For the text-containing cell, return its midpoint in (X, Y) coordinate format. 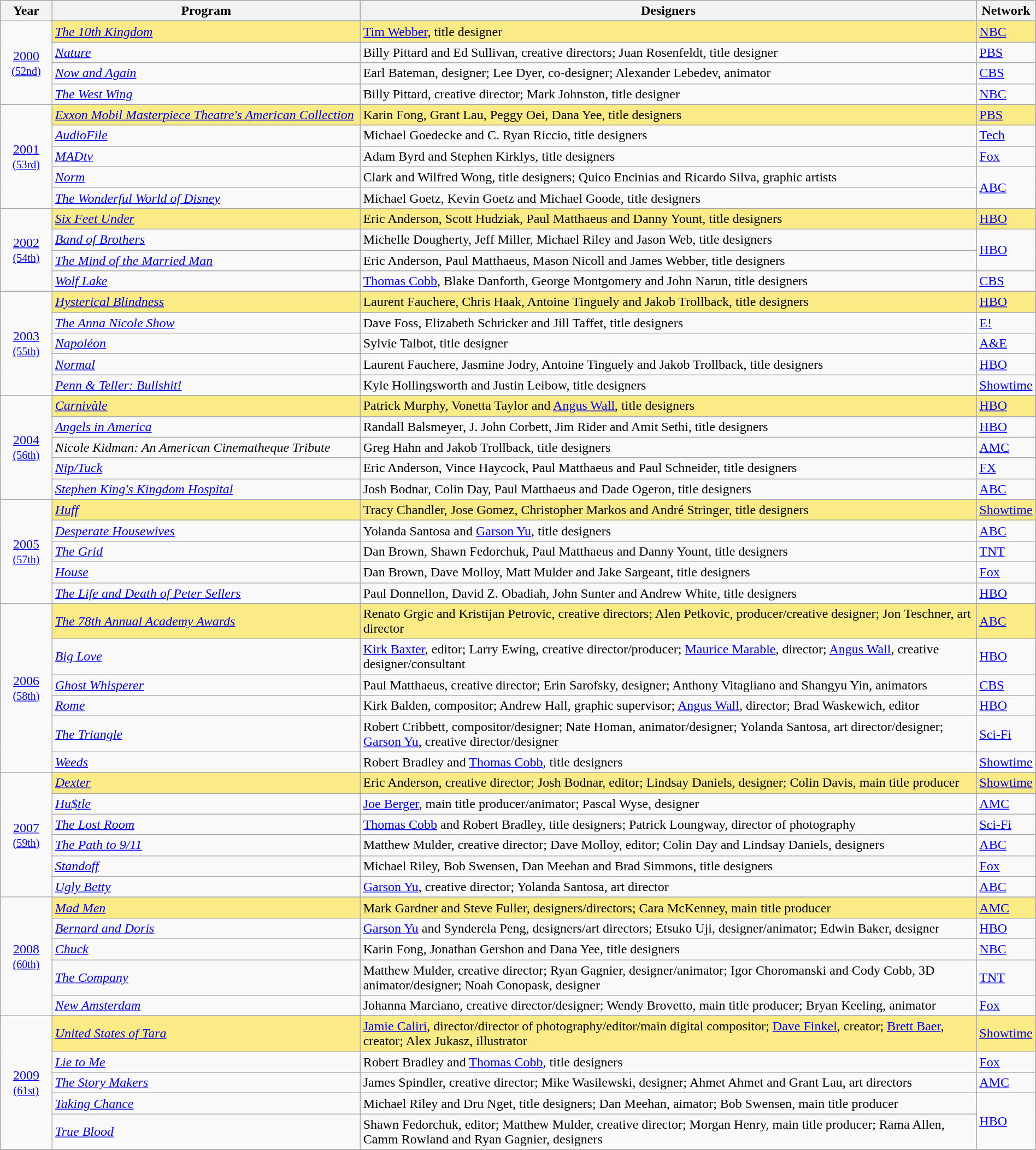
Laurent Fauchere, Jasmine Jodry, Antoine Tinguely and Jakob Trollback, title designers (668, 364)
Taking Chance (206, 1104)
Laurent Fauchere, Chris Haak, Antoine Tinguely and Jakob Trollback, title designers (668, 302)
Program (206, 11)
AudioFile (206, 135)
Eric Anderson, Paul Matthaeus, Mason Nicoll and James Webber, title designers (668, 261)
Wolf Lake (206, 281)
Paul Matthaeus, creative director; Erin Sarofsky, designer; Anthony Vitagliano and Shangyu Yin, animators (668, 685)
Clark and Wilfred Wong, title designers; Quico Encinias and Ricardo Silva, graphic artists (668, 177)
2003(55th) (26, 344)
Michael Riley, Bob Swensen, Dan Meehan and Brad Simmons, title designers (668, 866)
Band of Brothers (206, 239)
Mark Gardner and Steve Fuller, designers/directors; Cara McKenney, main title producer (668, 907)
2006(58th) (26, 688)
Chuck (206, 949)
The Lost Room (206, 824)
The Mind of the Married Man (206, 261)
MADtv (206, 156)
Carnivàle (206, 406)
Michael Goedecke and C. Ryan Riccio, title designers (668, 135)
Billy Pittard, creative director; Mark Johnston, title designer (668, 94)
The Story Makers (206, 1083)
Tech (1006, 135)
Normal (206, 364)
2009(61st) (26, 1083)
Robert Cribbett, compositor/designer; Nate Homan, animator/designer; Yolanda Santosa, art director/designer; Garson Yu, creative director/designer (668, 734)
Randall Balsmeyer, J. John Corbett, Jim Rider and Amit Sethi, title designers (668, 427)
Lie to Me (206, 1062)
Ghost Whisperer (206, 685)
Hysterical Blindness (206, 302)
The Company (206, 977)
Rome (206, 706)
Thomas Cobb, Blake Danforth, George Montgomery and John Narun, title designers (668, 281)
Angels in America (206, 427)
Kirk Balden, compositor; Andrew Hall, graphic supervisor; Angus Wall, director; Brad Waskewich, editor (668, 706)
Designers (668, 11)
Billy Pittard and Ed Sullivan, creative directors; Juan Rosenfeldt, title designer (668, 52)
United States of Tara (206, 1034)
Eric Anderson, creative director; Josh Bodnar, editor; Lindsay Daniels, designer; Colin Davis, main title producer (668, 783)
2001(53rd) (26, 156)
FX (1006, 468)
Desperate Housewives (206, 530)
Dan Brown, Dave Molloy, Matt Mulder and Jake Sargeant, title designers (668, 572)
2000(52nd) (26, 63)
Hu$tle (206, 804)
Huff (206, 510)
Weeds (206, 762)
Joe Berger, main title producer/animator; Pascal Wyse, designer (668, 804)
Karin Fong, Grant Lau, Peggy Oei, Dana Yee, title designers (668, 115)
True Blood (206, 1132)
Michelle Dougherty, Jeff Miller, Michael Riley and Jason Web, title designers (668, 239)
Nicole Kidman: An American Cinematheque Tribute (206, 447)
Matthew Mulder, creative director; Ryan Gagnier, designer/animator; Igor Choromanski and Cody Cobb, 3D animator/designer; Noah Conopask, designer (668, 977)
Napoléon (206, 344)
The Life and Death of Peter Sellers (206, 593)
Michael Riley and Dru Nget, title designers; Dan Meehan, aimator; Bob Swensen, main title producer (668, 1104)
Nature (206, 52)
Kirk Baxter, editor; Larry Ewing, creative director/producer; Maurice Marable, director; Angus Wall, creative designer/consultant (668, 657)
Michael Goetz, Kevin Goetz and Michael Goode, title designers (668, 198)
2005(57th) (26, 551)
Tracy Chandler, Jose Gomez, Christopher Markos and André Stringer, title designers (668, 510)
The 10th Kingdom (206, 32)
Adam Byrd and Stephen Kirklys, title designers (668, 156)
Six Feet Under (206, 219)
Exxon Mobil Masterpiece Theatre's American Collection (206, 115)
The West Wing (206, 94)
A&E (1006, 344)
Kyle Hollingsworth and Justin Leibow, title designers (668, 385)
Network (1006, 11)
Earl Bateman, designer; Lee Dyer, co-designer; Alexander Lebedev, animator (668, 73)
Big Love (206, 657)
Garson Yu and Synderela Peng, designers/art directors; Etsuko Uji, designer/animator; Edwin Baker, designer (668, 928)
Year (26, 11)
Eric Anderson, Scott Hudziak, Paul Matthaeus and Danny Yount, title designers (668, 219)
Tim Webber, title designer (668, 32)
Nip/Tuck (206, 468)
Dan Brown, Shawn Fedorchuk, Paul Matthaeus and Danny Yount, title designers (668, 551)
Dave Foss, Elizabeth Schricker and Jill Taffet, title designers (668, 323)
Norm (206, 177)
Now and Again (206, 73)
2002(54th) (26, 250)
Thomas Cobb and Robert Bradley, title designers; Patrick Loungway, director of photography (668, 824)
Mad Men (206, 907)
Greg Hahn and Jakob Trollback, title designers (668, 447)
Shawn Fedorchuk, editor; Matthew Mulder, creative director; Morgan Henry, main title producer; Rama Allen, Camm Rowland and Ryan Gagnier, designers (668, 1132)
Patrick Murphy, Vonetta Taylor and Angus Wall, title designers (668, 406)
Renato Grgic and Kristijan Petrovic, creative directors; Alen Petkovic, producer/creative designer; Jon Teschner, art director (668, 622)
The Wonderful World of Disney (206, 198)
Paul Donnellon, David Z. Obadiah, John Sunter and Andrew White, title designers (668, 593)
The 78th Annual Academy Awards (206, 622)
Sylvie Talbot, title designer (668, 344)
Karin Fong, Jonathan Gershon and Dana Yee, title designers (668, 949)
Yolanda Santosa and Garson Yu, title designers (668, 530)
Bernard and Doris (206, 928)
2004(56th) (26, 447)
Josh Bodnar, Colin Day, Paul Matthaeus and Dade Ogeron, title designers (668, 489)
2007(59th) (26, 835)
Garson Yu, creative director; Yolanda Santosa, art director (668, 887)
Jamie Caliri, director/director of photography/editor/main digital compositor; Dave Finkel, creator; Brett Baer, creator; Alex Jukasz, illustrator (668, 1034)
New Amsterdam (206, 1006)
Standoff (206, 866)
James Spindler, creative director; Mike Wasilewski, designer; Ahmet Ahmet and Grant Lau, art directors (668, 1083)
Penn & Teller: Bullshit! (206, 385)
Dexter (206, 783)
Stephen King's Kingdom Hospital (206, 489)
Matthew Mulder, creative director; Dave Molloy, editor; Colin Day and Lindsay Daniels, designers (668, 845)
The Grid (206, 551)
Johanna Marciano, creative director/designer; Wendy Brovetto, main title producer; Bryan Keeling, animator (668, 1006)
House (206, 572)
E! (1006, 323)
The Triangle (206, 734)
The Anna Nicole Show (206, 323)
Ugly Betty (206, 887)
Eric Anderson, Vince Haycock, Paul Matthaeus and Paul Schneider, title designers (668, 468)
The Path to 9/11 (206, 845)
2008(60th) (26, 956)
